Return (X, Y) of the center of cell containing provided text 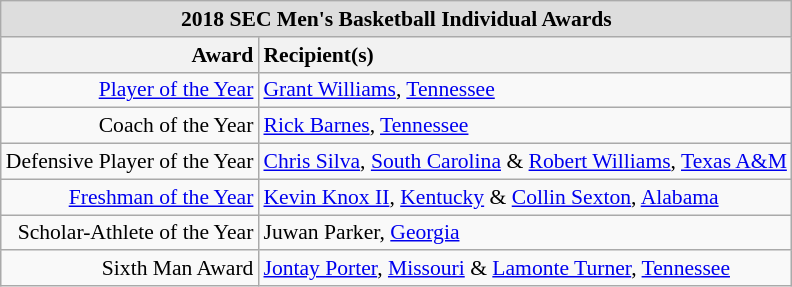
Player of the Year (130, 90)
Freshman of the Year (130, 197)
Juwan Parker, Georgia (524, 233)
Coach of the Year (130, 126)
Scholar-Athlete of the Year (130, 233)
2018 SEC Men's Basketball Individual Awards (396, 19)
Defensive Player of the Year (130, 162)
Jontay Porter, Missouri & Lamonte Turner, Tennessee (524, 269)
Grant Williams, Tennessee (524, 90)
Award (130, 55)
Rick Barnes, Tennessee (524, 126)
Sixth Man Award (130, 269)
Kevin Knox II, Kentucky & Collin Sexton, Alabama (524, 197)
Chris Silva, South Carolina & Robert Williams, Texas A&M (524, 162)
Recipient(s) (524, 55)
